Search for the cell housing the specified text and yield its [x, y] center coordinate. 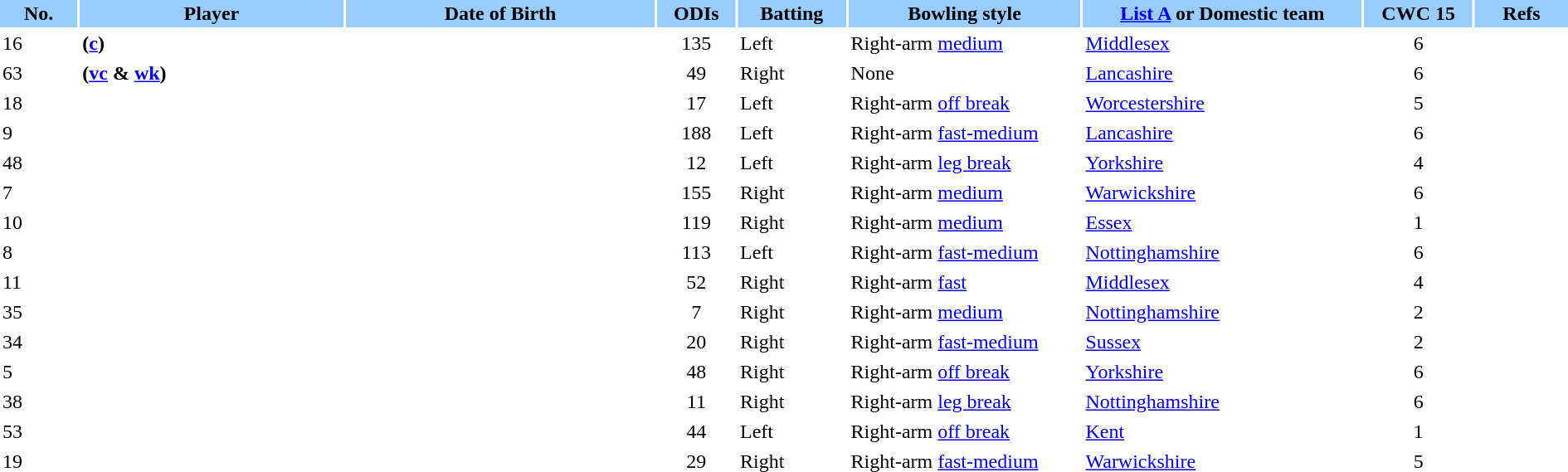
Kent [1222, 431]
Batting [791, 13]
12 [697, 163]
None [965, 73]
No. [38, 13]
188 [697, 133]
34 [38, 342]
113 [697, 252]
List A or Domestic team [1222, 13]
8 [38, 252]
53 [38, 431]
38 [38, 401]
ODIs [697, 13]
CWC 15 [1419, 13]
17 [697, 103]
Date of Birth [499, 13]
16 [38, 43]
Refs [1522, 13]
(vc & wk) [211, 73]
35 [38, 312]
9 [38, 133]
Player [211, 13]
20 [697, 342]
Bowling style [965, 13]
Warwickshire [1222, 192]
135 [697, 43]
44 [697, 431]
Worcestershire [1222, 103]
49 [697, 73]
52 [697, 282]
Right-arm fast [965, 282]
Essex [1222, 222]
63 [38, 73]
10 [38, 222]
(c) [211, 43]
Sussex [1222, 342]
18 [38, 103]
119 [697, 222]
155 [697, 192]
